For the text-containing cell, return its midpoint in (x, y) coordinate format. 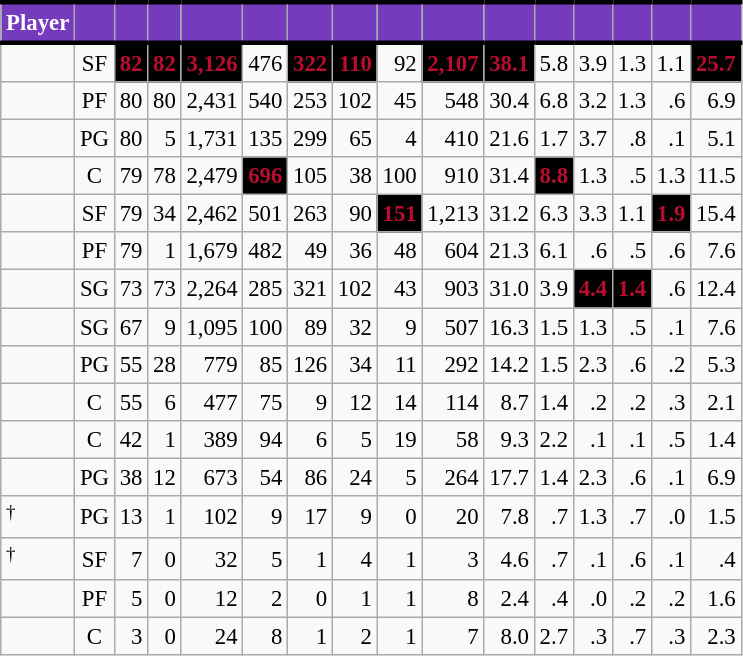
21.6 (509, 139)
31.0 (509, 289)
92 (400, 62)
292 (453, 364)
48 (400, 251)
779 (212, 364)
.8 (632, 139)
673 (212, 477)
1,095 (212, 327)
58 (453, 439)
7.8 (509, 517)
2,431 (212, 101)
3.2 (592, 101)
903 (453, 289)
540 (266, 101)
20 (453, 517)
Player (38, 22)
8.7 (509, 402)
86 (310, 477)
13 (130, 517)
31.4 (509, 176)
322 (310, 62)
31.2 (509, 214)
28 (164, 364)
21.3 (509, 251)
1,679 (212, 251)
17.7 (509, 477)
6.1 (554, 251)
16.3 (509, 327)
54 (266, 477)
19 (400, 439)
1,731 (212, 139)
11 (400, 364)
3,126 (212, 62)
17 (310, 517)
501 (266, 214)
114 (453, 402)
11.5 (716, 176)
94 (266, 439)
548 (453, 101)
12.4 (716, 289)
253 (310, 101)
4.6 (509, 559)
299 (310, 139)
85 (266, 364)
25.7 (716, 62)
604 (453, 251)
45 (400, 101)
36 (354, 251)
3.7 (592, 139)
6.8 (554, 101)
2.7 (554, 637)
264 (453, 477)
8.8 (554, 176)
78 (164, 176)
696 (266, 176)
321 (310, 289)
2,107 (453, 62)
1.6 (716, 599)
2,462 (212, 214)
1.7 (554, 139)
2,264 (212, 289)
477 (212, 402)
90 (354, 214)
389 (212, 439)
9.3 (509, 439)
6.3 (554, 214)
151 (400, 214)
8.0 (509, 637)
110 (354, 62)
910 (453, 176)
482 (266, 251)
14.2 (509, 364)
30.4 (509, 101)
476 (266, 62)
2.4 (509, 599)
5.8 (554, 62)
507 (453, 327)
89 (310, 327)
14 (400, 402)
285 (266, 289)
263 (310, 214)
3.3 (592, 214)
43 (400, 289)
1.9 (672, 214)
2,479 (212, 176)
126 (310, 364)
5.1 (716, 139)
105 (310, 176)
67 (130, 327)
49 (310, 251)
4.4 (592, 289)
15.4 (716, 214)
2.2 (554, 439)
5.3 (716, 364)
38.1 (509, 62)
2.1 (716, 402)
135 (266, 139)
65 (354, 139)
1,213 (453, 214)
410 (453, 139)
42 (130, 439)
75 (266, 402)
